Find where the given text appears and provide that cell's center as [x, y] coordinate. 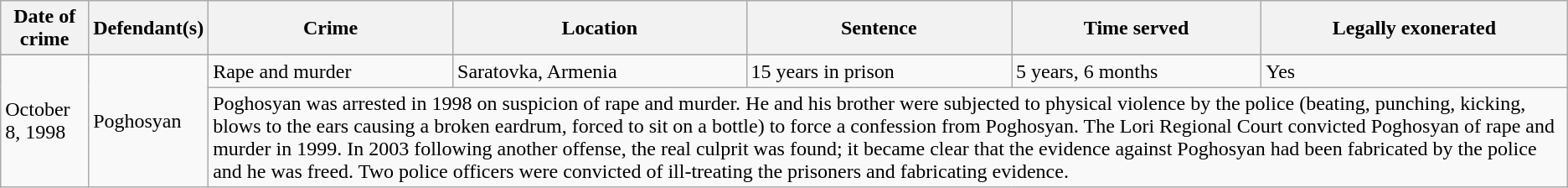
Saratovka, Armenia [600, 71]
October 8, 1998 [45, 121]
Legally exonerated [1415, 29]
Poghosyan [149, 121]
Crime [331, 29]
5 years, 6 months [1137, 71]
Sentence [879, 29]
Location [600, 29]
15 years in prison [879, 71]
Defendant(s) [149, 29]
Time served [1137, 29]
Yes [1415, 71]
Date of crime [45, 29]
Rape and murder [331, 71]
